Locate the cell with the specified text and output its [x, y] center coordinate. 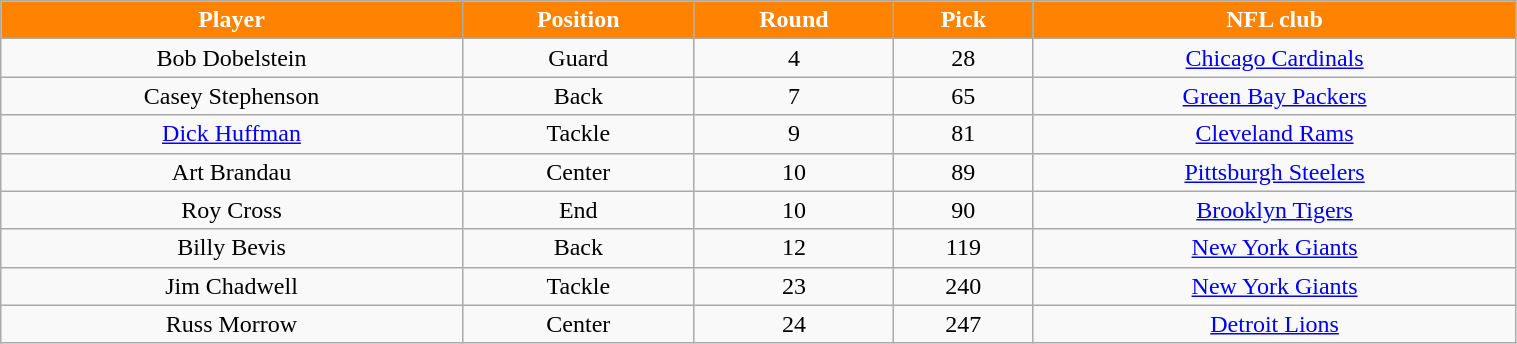
Cleveland Rams [1274, 134]
119 [964, 248]
Pittsburgh Steelers [1274, 172]
Player [232, 20]
Green Bay Packers [1274, 96]
12 [794, 248]
Casey Stephenson [232, 96]
End [578, 210]
9 [794, 134]
240 [964, 286]
65 [964, 96]
90 [964, 210]
Round [794, 20]
Russ Morrow [232, 324]
Brooklyn Tigers [1274, 210]
247 [964, 324]
Art Brandau [232, 172]
Pick [964, 20]
NFL club [1274, 20]
Jim Chadwell [232, 286]
81 [964, 134]
Chicago Cardinals [1274, 58]
Roy Cross [232, 210]
89 [964, 172]
7 [794, 96]
Position [578, 20]
4 [794, 58]
24 [794, 324]
23 [794, 286]
Billy Bevis [232, 248]
Guard [578, 58]
Detroit Lions [1274, 324]
Dick Huffman [232, 134]
28 [964, 58]
Bob Dobelstein [232, 58]
